Detect which cell encompasses the target text, then output its [X, Y] center coordinate. 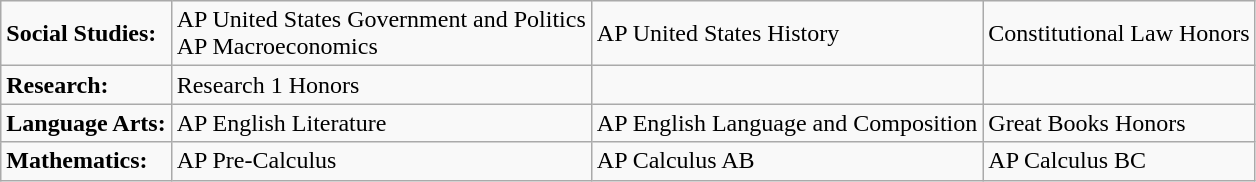
AP English Literature [381, 123]
Mathematics: [86, 161]
Constitutional Law Honors [1119, 34]
AP United States Government and PoliticsAP Macroeconomics [381, 34]
AP Pre-Calculus [381, 161]
Great Books Honors [1119, 123]
Social Studies: [86, 34]
Research: [86, 85]
Research 1 Honors [381, 85]
Language Arts: [86, 123]
AP Calculus AB [786, 161]
AP Calculus BC [1119, 161]
AP English Language and Composition [786, 123]
AP United States History [786, 34]
